Determine the (x, y) coordinate at the center of the cell enclosing the given text.  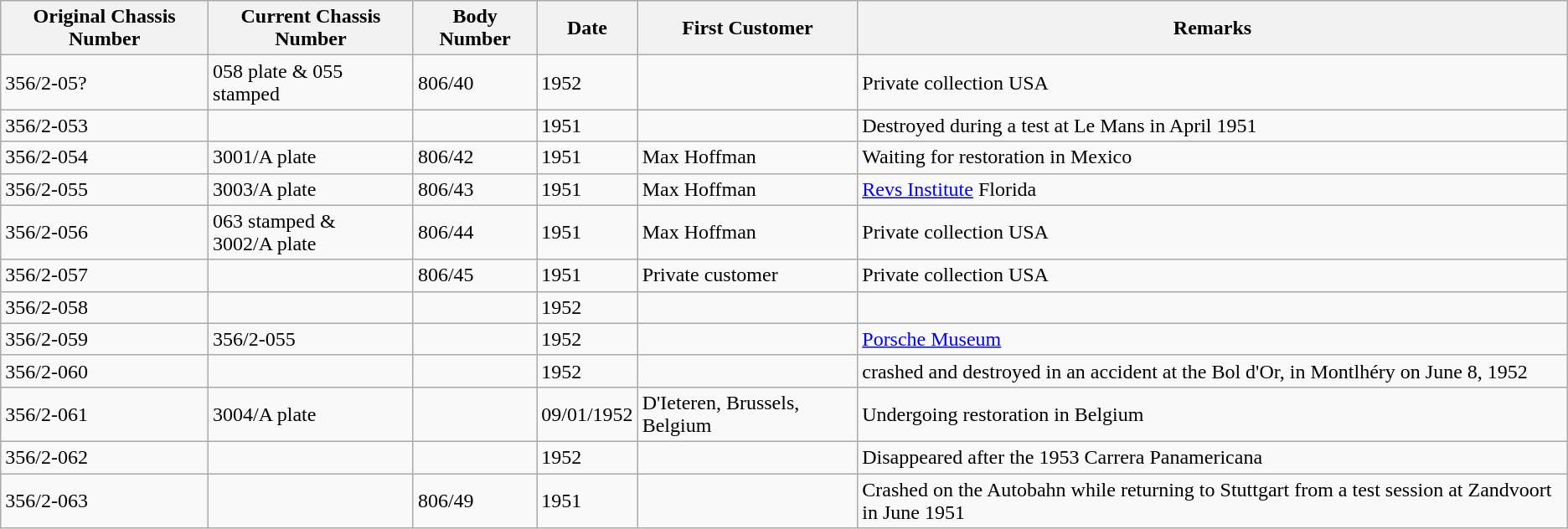
Current Chassis Number (312, 28)
Destroyed during a test at Le Mans in April 1951 (1213, 126)
806/44 (474, 233)
806/40 (474, 82)
crashed and destroyed in an accident at the Bol d'Or, in Montlhéry on June 8, 1952 (1213, 371)
356/2-061 (105, 413)
Disappeared after the 1953 Carrera Panamericana (1213, 457)
356/2-054 (105, 157)
Waiting for restoration in Mexico (1213, 157)
09/01/1952 (587, 413)
Date (587, 28)
356/2-058 (105, 307)
356/2-063 (105, 501)
806/43 (474, 189)
D'Ieteren, Brussels, Belgium (747, 413)
356/2-05? (105, 82)
Original Chassis Number (105, 28)
Revs Institute Florida (1213, 189)
356/2-059 (105, 339)
Porsche Museum (1213, 339)
058 plate & 055 stamped (312, 82)
356/2-056 (105, 233)
3003/A plate (312, 189)
Undergoing restoration in Belgium (1213, 413)
806/49 (474, 501)
356/2-060 (105, 371)
356/2-053 (105, 126)
Private customer (747, 275)
Body Number (474, 28)
063 stamped &3002/A plate (312, 233)
Crashed on the Autobahn while returning to Stuttgart from a test session at Zandvoort in June 1951 (1213, 501)
356/2-057 (105, 275)
356/2-062 (105, 457)
First Customer (747, 28)
3001/A plate (312, 157)
Remarks (1213, 28)
3004/A plate (312, 413)
806/45 (474, 275)
806/42 (474, 157)
